Find where the given text appears and provide that cell's center as (x, y) coordinate. 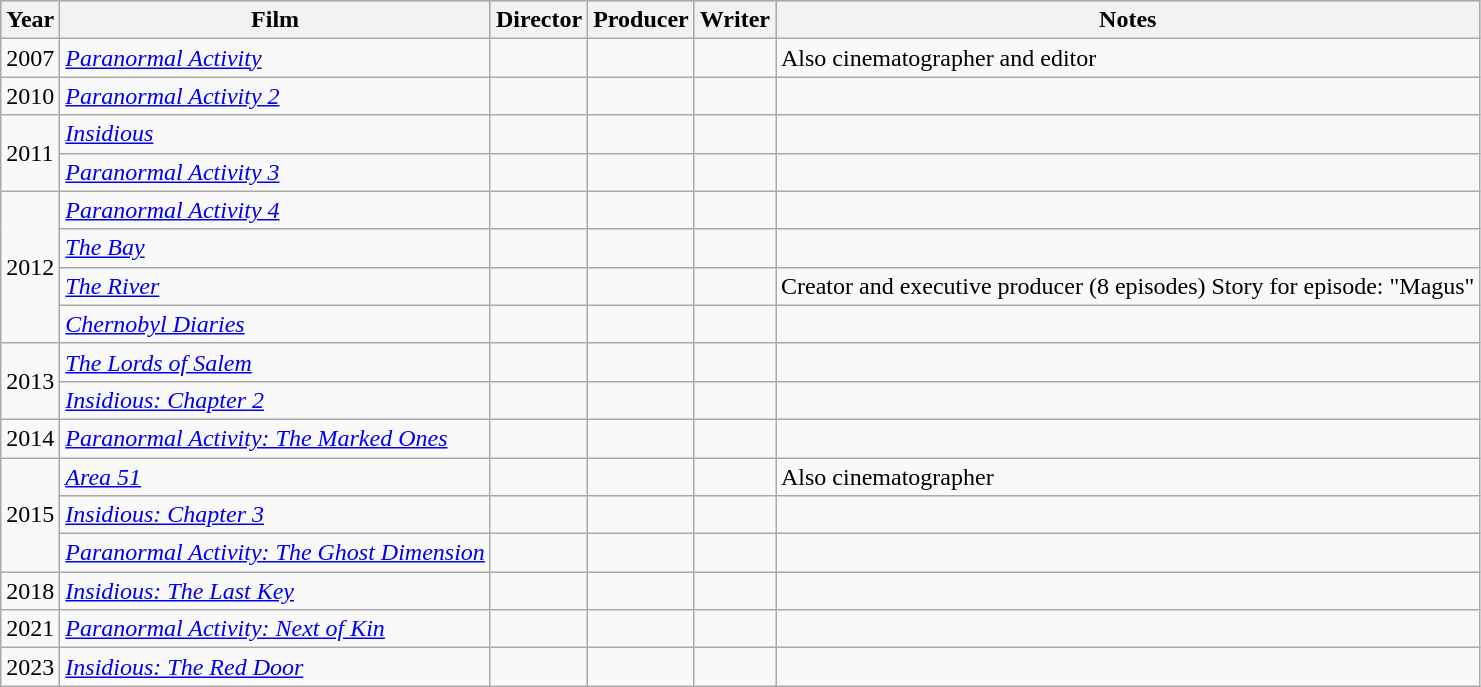
Paranormal Activity: The Marked Ones (276, 438)
The Bay (276, 248)
Paranormal Activity 2 (276, 96)
Paranormal Activity 4 (276, 210)
The Lords of Salem (276, 362)
2007 (30, 58)
Writer (734, 20)
2011 (30, 153)
Paranormal Activity: The Ghost Dimension (276, 553)
Paranormal Activity 3 (276, 172)
2021 (30, 629)
Paranormal Activity: Next of Kin (276, 629)
Film (276, 20)
2013 (30, 381)
Creator and executive producer (8 episodes) Story for episode: "Magus" (1128, 286)
Insidious: Chapter 2 (276, 400)
Paranormal Activity (276, 58)
Year (30, 20)
Notes (1128, 20)
2015 (30, 515)
Insidious (276, 134)
Insidious: The Red Door (276, 667)
Chernobyl Diaries (276, 324)
2012 (30, 267)
2023 (30, 667)
Insidious: The Last Key (276, 591)
Insidious: Chapter 3 (276, 515)
2018 (30, 591)
The River (276, 286)
2010 (30, 96)
Producer (642, 20)
Also cinematographer and editor (1128, 58)
Director (538, 20)
2014 (30, 438)
Also cinematographer (1128, 477)
Area 51 (276, 477)
